For the text-containing cell, return its midpoint in [x, y] coordinate format. 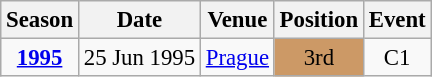
Venue [237, 20]
Prague [237, 58]
C1 [397, 58]
Event [397, 20]
Position [318, 20]
3rd [318, 58]
1995 [40, 58]
Season [40, 20]
Date [139, 20]
25 Jun 1995 [139, 58]
